Pinpoint the cell where the given text exists, returning its (X, Y) midpoint coordinate. 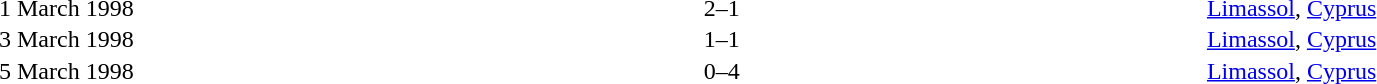
1–1 (722, 39)
